Search for the cell housing the specified text and yield its (x, y) center coordinate. 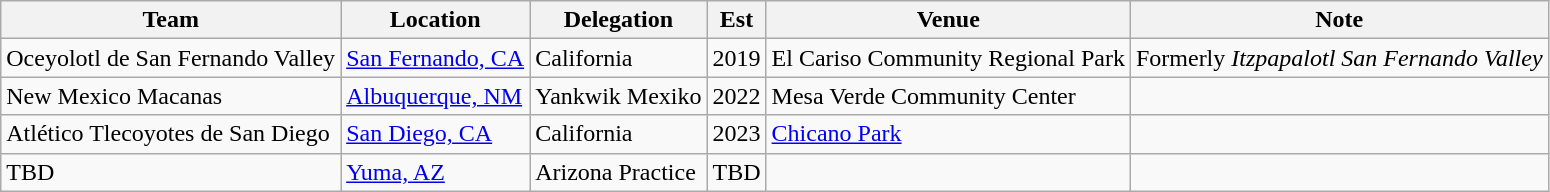
Location (436, 20)
Chicano Park (948, 134)
New Mexico Macanas (171, 96)
2022 (736, 96)
Atlético Tlecoyotes de San Diego (171, 134)
2023 (736, 134)
Yankwik Mexiko (618, 96)
El Cariso Community Regional Park (948, 58)
Delegation (618, 20)
Yuma, AZ (436, 172)
Arizona Practice (618, 172)
Mesa Verde Community Center (948, 96)
Oceyolotl de San Fernando Valley (171, 58)
San Fernando, CA (436, 58)
Est (736, 20)
Formerly Itzpapalotl San Fernando Valley (1339, 58)
Albuquerque, NM (436, 96)
Note (1339, 20)
2019 (736, 58)
Venue (948, 20)
San Diego, CA (436, 134)
Team (171, 20)
